Locate the cell with the specified text and output its (x, y) center coordinate. 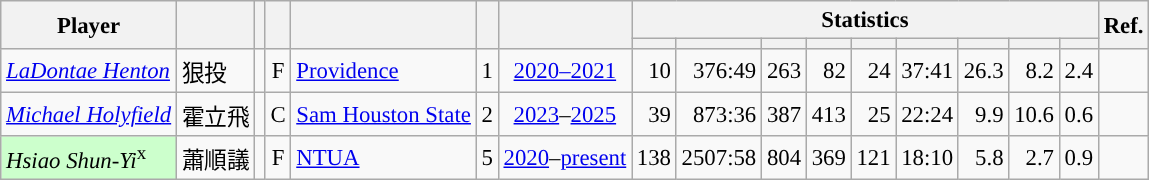
24 (874, 71)
5.8 (983, 158)
18:10 (928, 158)
2.4 (1078, 71)
376:49 (718, 71)
369 (828, 158)
0.6 (1078, 115)
413 (828, 115)
25 (874, 115)
10.6 (1034, 115)
121 (874, 158)
Providence (384, 71)
Michael Holyfield (89, 115)
873:36 (718, 115)
2.7 (1034, 158)
C (278, 115)
NTUA (384, 158)
5 (487, 158)
10 (654, 71)
霍立飛 (215, 115)
狠投 (215, 71)
Hsiao Shun-Yix (89, 158)
22:24 (928, 115)
Statistics (866, 20)
0.9 (1078, 158)
9.9 (983, 115)
2 (487, 115)
蕭順議 (215, 158)
39 (654, 115)
82 (828, 71)
804 (784, 158)
Sam Houston State (384, 115)
138 (654, 158)
8.2 (1034, 71)
263 (784, 71)
2507:58 (718, 158)
2020–present (564, 158)
2020–2021 (564, 71)
1 (487, 71)
Ref. (1123, 25)
2023–2025 (564, 115)
387 (784, 115)
LaDontae Henton (89, 71)
26.3 (983, 71)
Player (89, 25)
37:41 (928, 71)
